Identify which cell holds the provided text, then report its (x, y) central coordinate. 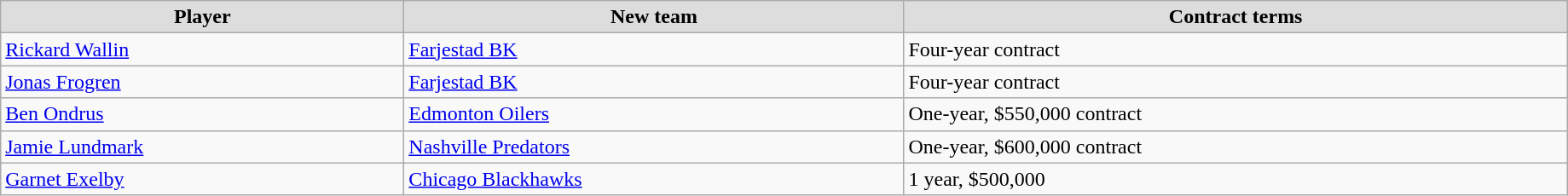
Rickard Wallin (203, 49)
Garnet Exelby (203, 179)
One-year, $550,000 contract (1235, 114)
1 year, $500,000 (1235, 179)
Edmonton Oilers (654, 114)
Jonas Frogren (203, 82)
Jamie Lundmark (203, 147)
Chicago Blackhawks (654, 179)
Nashville Predators (654, 147)
New team (654, 17)
Ben Ondrus (203, 114)
One-year, $600,000 contract (1235, 147)
Player (203, 17)
Contract terms (1235, 17)
